Capture the cell that displays the provided text and extract its (x, y) central coordinate. 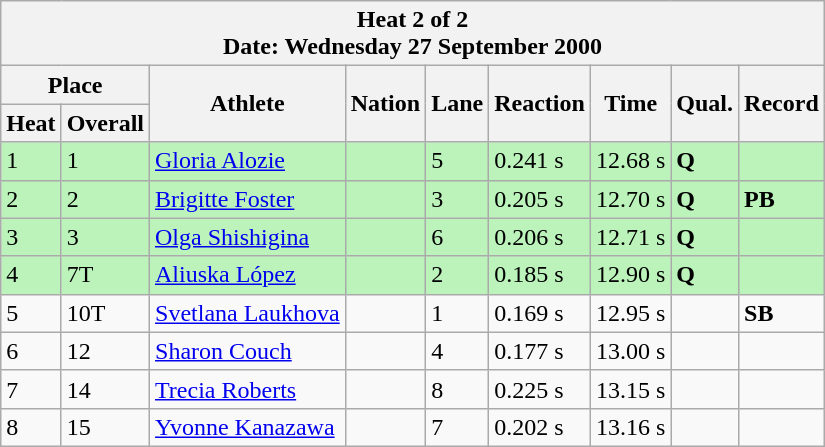
Yvonne Kanazawa (248, 427)
Olga Shishigina (248, 237)
Heat (31, 123)
12.70 s (630, 199)
Aliuska López (248, 275)
0.169 s (540, 313)
13.15 s (630, 389)
Svetlana Laukhova (248, 313)
PB (782, 199)
10T (105, 313)
0.185 s (540, 275)
0.177 s (540, 351)
Lane (458, 104)
Qual. (705, 104)
0.225 s (540, 389)
0.202 s (540, 427)
12.95 s (630, 313)
7T (105, 275)
Place (76, 85)
Reaction (540, 104)
14 (105, 389)
Athlete (248, 104)
Heat 2 of 2 Date: Wednesday 27 September 2000 (413, 34)
SB (782, 313)
0.241 s (540, 161)
Brigitte Foster (248, 199)
13.00 s (630, 351)
13.16 s (630, 427)
12.68 s (630, 161)
0.206 s (540, 237)
Nation (385, 104)
Gloria Alozie (248, 161)
12 (105, 351)
Sharon Couch (248, 351)
15 (105, 427)
12.71 s (630, 237)
0.205 s (540, 199)
Record (782, 104)
Trecia Roberts (248, 389)
12.90 s (630, 275)
Overall (105, 123)
Time (630, 104)
